Detect which cell encompasses the target text, then output its (X, Y) center coordinate. 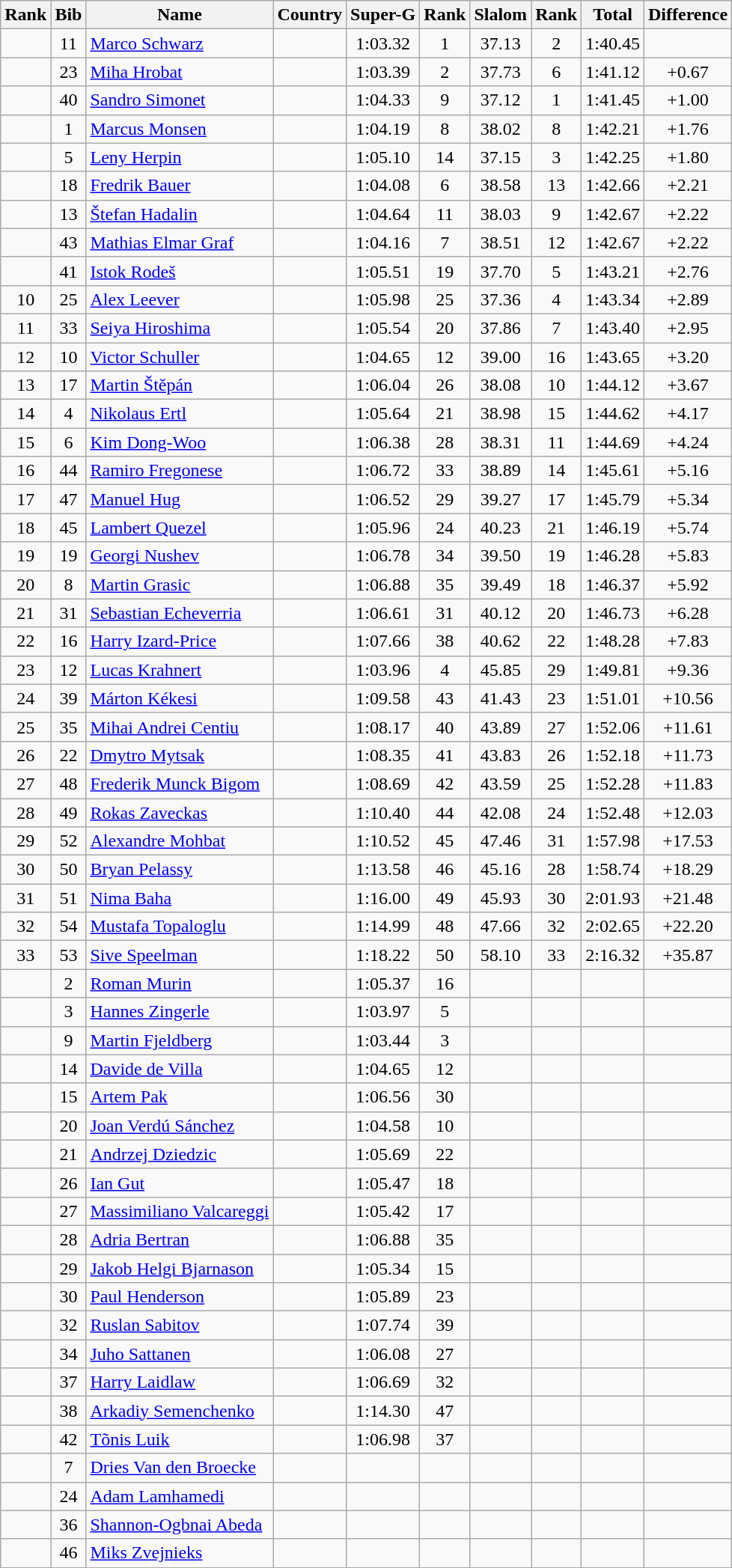
Joan Verdú Sánchez (180, 1126)
+2.95 (687, 328)
1:06.98 (383, 1439)
43.89 (501, 727)
1:03.44 (383, 1040)
Georgi Nushev (180, 556)
Lambert Quezel (180, 528)
1:43.65 (613, 357)
Total (613, 15)
+11.61 (687, 727)
1:43.21 (613, 271)
1:52.18 (613, 755)
+1.80 (687, 157)
+2.21 (687, 186)
Name (180, 15)
Fredrik Bauer (180, 186)
38.03 (501, 214)
1:05.96 (383, 528)
36 (69, 1525)
+5.34 (687, 499)
Sandro Simonet (180, 100)
1:06.04 (383, 385)
+17.53 (687, 841)
58.10 (501, 955)
+21.48 (687, 898)
Difference (687, 15)
1:06.61 (383, 613)
37.15 (501, 157)
Massimiliano Valcareggi (180, 1211)
Martin Fjeldberg (180, 1040)
Slalom (501, 15)
38.08 (501, 385)
+9.36 (687, 670)
Frederik Munck Bigom (180, 784)
37.73 (501, 72)
+1.76 (687, 129)
40.23 (501, 528)
+2.76 (687, 271)
1:08.17 (383, 727)
1:10.40 (383, 812)
Mihai Andrei Centiu (180, 727)
Andrzej Dziedzic (180, 1154)
Mathias Elmar Graf (180, 242)
51 (69, 898)
+4.17 (687, 414)
1:04.58 (383, 1126)
Kim Dong-Woo (180, 442)
1:46.73 (613, 613)
Miks Zvejnieks (180, 1553)
1:48.28 (613, 641)
1:43.34 (613, 299)
Roman Murin (180, 983)
1:13.58 (383, 870)
1:05.69 (383, 1154)
39.00 (501, 357)
1:49.81 (613, 670)
38.51 (501, 242)
1:44.12 (613, 385)
1:46.28 (613, 556)
37.70 (501, 271)
40.62 (501, 641)
37.12 (501, 100)
+5.83 (687, 556)
Dries Van den Broecke (180, 1468)
1:46.19 (613, 528)
1:04.19 (383, 129)
Victor Schuller (180, 357)
1:45.61 (613, 471)
1:05.51 (383, 271)
1:14.30 (383, 1411)
Adria Bertran (180, 1239)
Dmytro Mytsak (180, 755)
1:14.99 (383, 927)
1:03.32 (383, 43)
1:04.33 (383, 100)
+10.56 (687, 698)
Harry Laidlaw (180, 1382)
1:04.16 (383, 242)
1:06.08 (383, 1354)
Harry Izard-Price (180, 641)
47.66 (501, 927)
43.83 (501, 755)
38.58 (501, 186)
Leny Herpin (180, 157)
+35.87 (687, 955)
1:44.62 (613, 414)
1:04.08 (383, 186)
1:08.69 (383, 784)
+18.29 (687, 870)
1:05.47 (383, 1183)
1:06.72 (383, 471)
+0.67 (687, 72)
Hannes Zingerle (180, 1012)
+11.83 (687, 784)
52 (69, 841)
Rokas Zaveckas (180, 812)
38.98 (501, 414)
38.31 (501, 442)
47.46 (501, 841)
1:06.52 (383, 499)
37.13 (501, 43)
+12.03 (687, 812)
Arkadiy Semenchenko (180, 1411)
1:07.74 (383, 1326)
+5.74 (687, 528)
1:07.66 (383, 641)
Ramiro Fregonese (180, 471)
Artem Pak (180, 1097)
Mustafa Topaloglu (180, 927)
1:42.66 (613, 186)
1:43.40 (613, 328)
+7.83 (687, 641)
Štefan Hadalin (180, 214)
Seiya Hiroshima (180, 328)
Márton Kékesi (180, 698)
53 (69, 955)
1:57.98 (613, 841)
+4.24 (687, 442)
Marcus Monsen (180, 129)
1:42.21 (613, 129)
1:44.69 (613, 442)
1:03.39 (383, 72)
1:18.22 (383, 955)
Super-G (383, 15)
45.93 (501, 898)
1:52.48 (613, 812)
1:03.96 (383, 670)
1:08.35 (383, 755)
39.50 (501, 556)
43.59 (501, 784)
1:05.54 (383, 328)
39.27 (501, 499)
41.43 (501, 698)
1:05.34 (383, 1269)
1:45.79 (613, 499)
1:05.98 (383, 299)
1:05.42 (383, 1211)
+6.28 (687, 613)
2:01.93 (613, 898)
1:05.89 (383, 1297)
+2.89 (687, 299)
Jakob Helgi Bjarnason (180, 1269)
1:05.10 (383, 157)
45.85 (501, 670)
Martin Štěpán (180, 385)
+3.20 (687, 357)
Davide de Villa (180, 1069)
54 (69, 927)
Juho Sattanen (180, 1354)
Tõnis Luik (180, 1439)
+5.16 (687, 471)
Bryan Pelassy (180, 870)
Nikolaus Ertl (180, 414)
Nima Baha (180, 898)
37.36 (501, 299)
+5.92 (687, 585)
+22.20 (687, 927)
1:41.12 (613, 72)
1:51.01 (613, 698)
Alexandre Mohbat (180, 841)
38.02 (501, 129)
Sebastian Echeverria (180, 613)
Adam Lamhamedi (180, 1496)
Shannon-Ogbnai Abeda (180, 1525)
40.12 (501, 613)
+1.00 (687, 100)
+3.67 (687, 385)
+11.73 (687, 755)
1:06.69 (383, 1382)
1:52.28 (613, 784)
1:05.64 (383, 414)
Alex Leever (180, 299)
2:02.65 (613, 927)
1:06.78 (383, 556)
1:09.58 (383, 698)
Paul Henderson (180, 1297)
Miha Hrobat (180, 72)
1:40.45 (613, 43)
Sive Speelman (180, 955)
42.08 (501, 812)
1:06.56 (383, 1097)
Manuel Hug (180, 499)
1:10.52 (383, 841)
Martin Grasic (180, 585)
1:03.97 (383, 1012)
Istok Rodeš (180, 271)
Country (310, 15)
2:16.32 (613, 955)
45.16 (501, 870)
1:58.74 (613, 870)
Ruslan Sabitov (180, 1326)
Lucas Krahnert (180, 670)
38.89 (501, 471)
Bib (69, 15)
Marco Schwarz (180, 43)
Ian Gut (180, 1183)
37.86 (501, 328)
1:41.45 (613, 100)
1:46.37 (613, 585)
39.49 (501, 585)
1:16.00 (383, 898)
1:04.64 (383, 214)
1:42.25 (613, 157)
1:52.06 (613, 727)
1:06.38 (383, 442)
1:05.37 (383, 983)
